Scan for the cell matching the given text and deliver its (X, Y) coordinate at center. 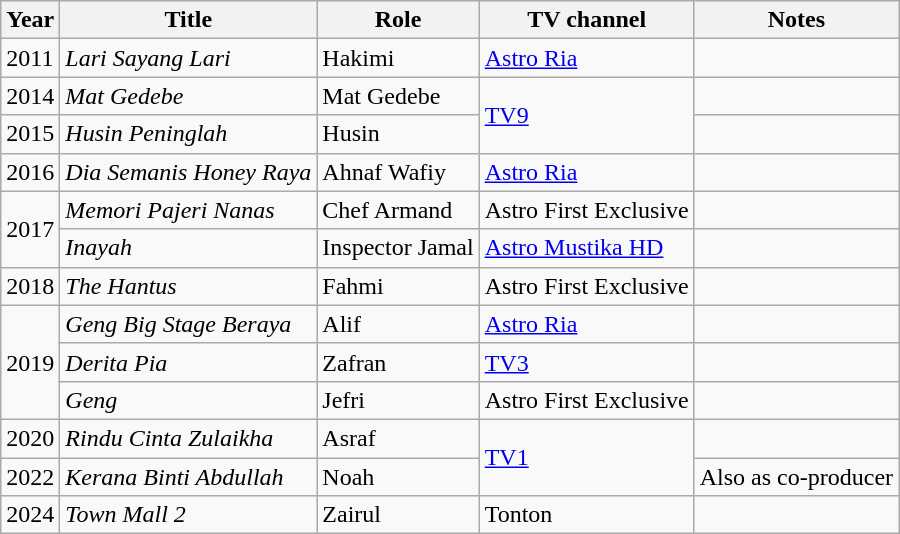
2018 (30, 286)
Geng Big Stage Beraya (188, 324)
2016 (30, 172)
2020 (30, 438)
Ahnaf Wafiy (398, 172)
Hakimi (398, 58)
Inspector Jamal (398, 248)
Lari Sayang Lari (188, 58)
Dia Semanis Honey Raya (188, 172)
Year (30, 20)
TV9 (586, 115)
TV channel (586, 20)
Memori Pajeri Nanas (188, 210)
2017 (30, 229)
2015 (30, 134)
Noah (398, 477)
2019 (30, 362)
TV1 (586, 457)
Geng (188, 400)
Title (188, 20)
Fahmi (398, 286)
Role (398, 20)
Inayah (188, 248)
Notes (796, 20)
Husin Peninglah (188, 134)
2022 (30, 477)
Kerana Binti Abdullah (188, 477)
Asraf (398, 438)
Zafran (398, 362)
2014 (30, 96)
TV3 (586, 362)
Alif (398, 324)
2011 (30, 58)
Chef Armand (398, 210)
2024 (30, 515)
Zairul (398, 515)
Tonton (586, 515)
Town Mall 2 (188, 515)
Derita Pia (188, 362)
The Hantus (188, 286)
Rindu Cinta Zulaikha (188, 438)
Jefri (398, 400)
Husin (398, 134)
Also as co-producer (796, 477)
Astro Mustika HD (586, 248)
